Locate the cell with the specified text and output its [X, Y] center coordinate. 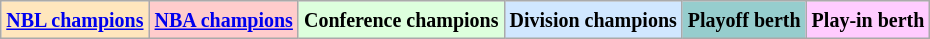
Conference champions [401, 20]
Division champions [593, 20]
NBL champions [75, 20]
Playoff berth [744, 20]
Play-in berth [868, 20]
NBA champions [224, 20]
